Provide the [x, y] coordinate of the cell's center where the given text is located.  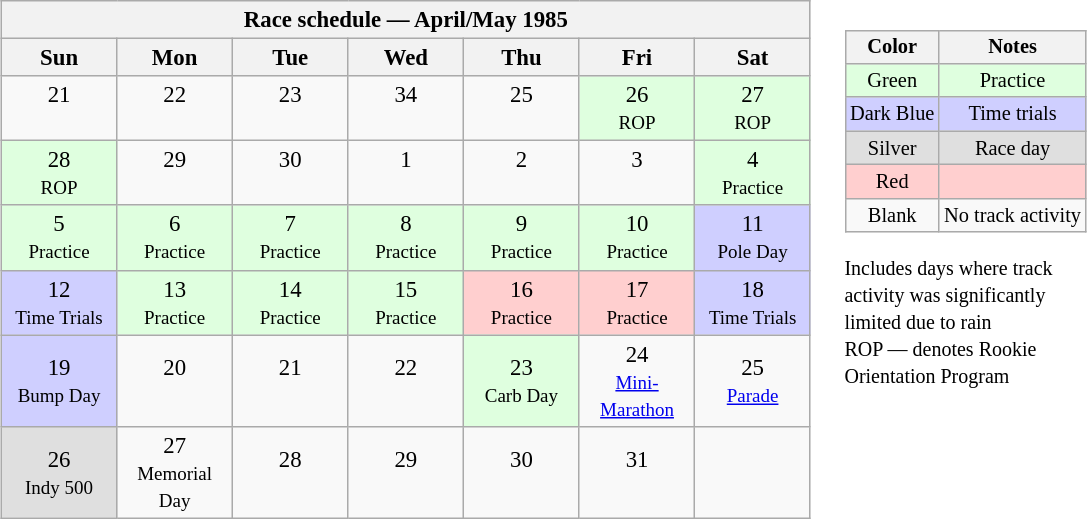
27Memorial Day [175, 472]
25Parade [753, 381]
12Time Trials [59, 302]
Dark Blue [892, 114]
24Mini-Marathon [637, 381]
20 [175, 381]
28 [290, 472]
26Indy 500 [59, 472]
Practice [1012, 81]
23Carb Day [522, 381]
Fri [637, 58]
7Practice [290, 238]
18Time Trials [753, 302]
Silver [892, 148]
27ROP [753, 108]
19Bump Day [59, 381]
Sat [753, 58]
10Practice [637, 238]
1 [406, 174]
17Practice [637, 302]
Race day [1012, 148]
8Practice [406, 238]
Time trials [1012, 114]
Green [892, 81]
34 [406, 108]
4Practice [753, 174]
26ROP [637, 108]
Sun [59, 58]
23 [290, 108]
Red [892, 182]
3 [637, 174]
Thu [522, 58]
11Pole Day [753, 238]
28ROP [59, 174]
14Practice [290, 302]
No track activity [1012, 215]
9Practice [522, 238]
Blank [892, 215]
16Practice [522, 302]
31 [637, 472]
13Practice [175, 302]
2 [522, 174]
Mon [175, 58]
Race schedule — April/May 1985 [406, 20]
Tue [290, 58]
25 [522, 108]
Wed [406, 58]
Color [892, 47]
5Practice [59, 238]
15Practice [406, 302]
Notes [1012, 47]
6Practice [175, 238]
